Search for the cell housing the specified text and yield its [x, y] center coordinate. 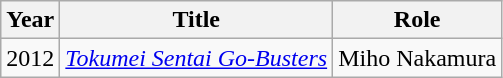
Tokumei Sentai Go-Busters [196, 58]
2012 [30, 58]
Title [196, 20]
Miho Nakamura [418, 58]
Role [418, 20]
Year [30, 20]
